From the cell containing the given text, extract its center point as [X, Y] coordinate. 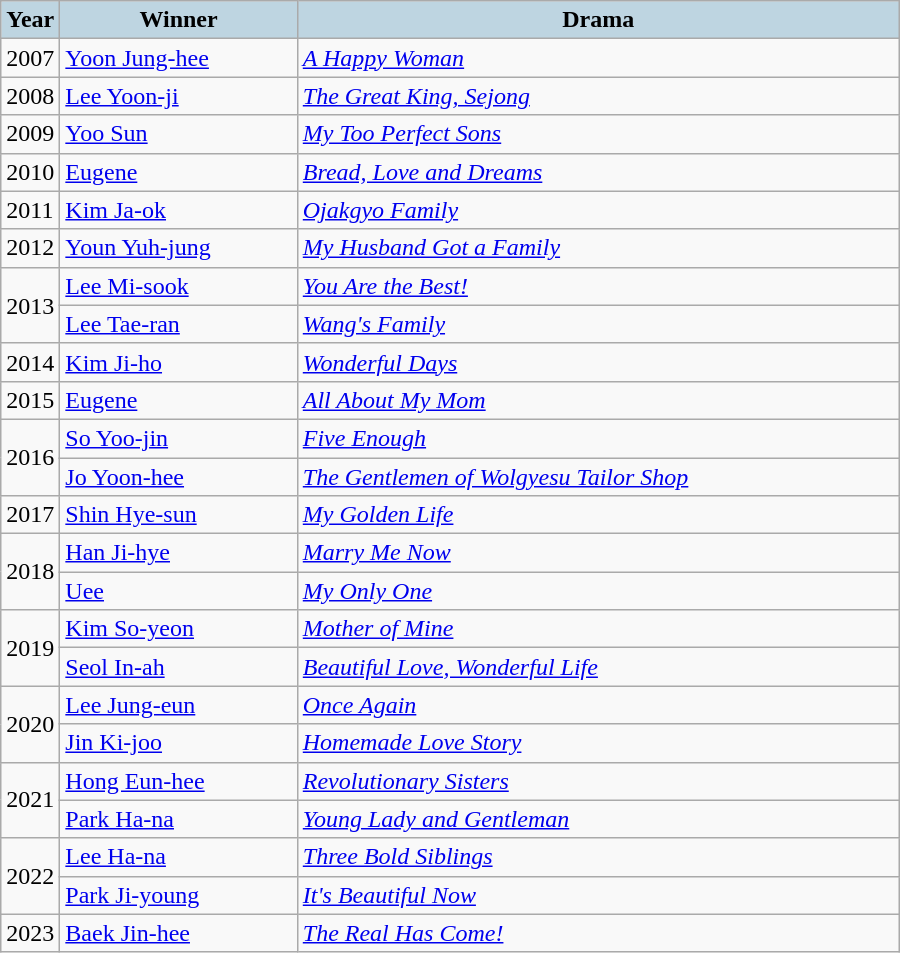
Youn Yuh-jung [178, 248]
Year [30, 20]
Three Bold Siblings [598, 857]
My Only One [598, 591]
2011 [30, 210]
Yoo Sun [178, 134]
Drama [598, 20]
2018 [30, 572]
Winner [178, 20]
Revolutionary Sisters [598, 781]
2013 [30, 305]
It's Beautiful Now [598, 895]
2021 [30, 800]
2016 [30, 457]
2008 [30, 96]
Jo Yoon-hee [178, 477]
Yoon Jung-hee [178, 58]
Han Ji-hye [178, 553]
Kim Ji-ho [178, 362]
2012 [30, 248]
Lee Tae-ran [178, 324]
Lee Jung-eun [178, 705]
2019 [30, 648]
2010 [30, 172]
2022 [30, 876]
2023 [30, 933]
My Golden Life [598, 515]
Seol In-ah [178, 667]
Kim So-yeon [178, 629]
Homemade Love Story [598, 743]
Lee Yoon-ji [178, 96]
Mother of Mine [598, 629]
Park Ha-na [178, 819]
2017 [30, 515]
Shin Hye-sun [178, 515]
Lee Ha-na [178, 857]
All About My Mom [598, 400]
Jin Ki-joo [178, 743]
The Real Has Come! [598, 933]
Wang's Family [598, 324]
Uee [178, 591]
2014 [30, 362]
2015 [30, 400]
A Happy Woman [598, 58]
Bread, Love and Dreams [598, 172]
2009 [30, 134]
My Too Perfect Sons [598, 134]
Young Lady and Gentleman [598, 819]
Once Again [598, 705]
The Great King, Sejong [598, 96]
2007 [30, 58]
Wonderful Days [598, 362]
So Yoo-jin [178, 438]
Ojakgyo Family [598, 210]
My Husband Got a Family [598, 248]
Lee Mi-sook [178, 286]
Kim Ja-ok [178, 210]
Baek Jin-hee [178, 933]
Marry Me Now [598, 553]
Park Ji-young [178, 895]
Hong Eun-hee [178, 781]
You Are the Best! [598, 286]
Five Enough [598, 438]
2020 [30, 724]
Beautiful Love, Wonderful Life [598, 667]
The Gentlemen of Wolgyesu Tailor Shop [598, 477]
